Scan for the cell matching the given text and deliver its (X, Y) coordinate at center. 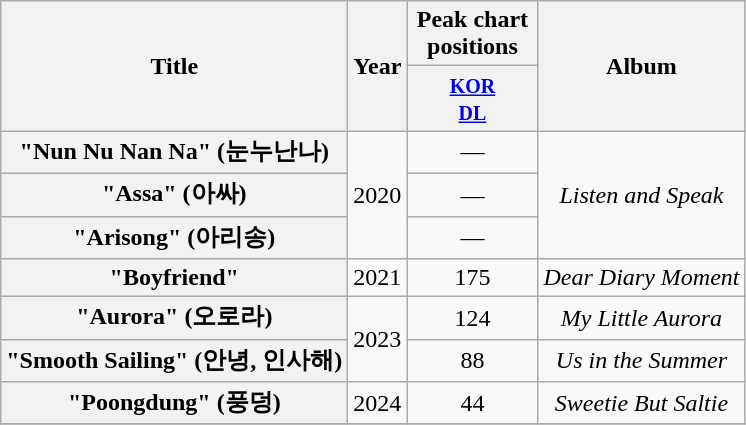
"Aurora" (오로라) (174, 318)
My Little Aurora (642, 318)
Year (378, 66)
"Smooth Sailing" (안녕, 인사해) (174, 360)
2020 (378, 195)
Dear Diary Moment (642, 278)
2023 (378, 340)
88 (472, 360)
"Boyfriend" (174, 278)
"Nun Nu Nan Na" (눈누난나) (174, 152)
2024 (378, 404)
"Arisong" (아리송) (174, 238)
Us in the Summer (642, 360)
44 (472, 404)
Title (174, 66)
Peak chart positions (472, 34)
175 (472, 278)
Sweetie But Saltie (642, 404)
"Poongdung" (풍덩) (174, 404)
2021 (378, 278)
Album (642, 66)
124 (472, 318)
KORDL (472, 98)
Listen and Speak (642, 195)
"Assa" (아싸) (174, 194)
